Provide the [x, y] coordinate of the cell's center where the given text is located.  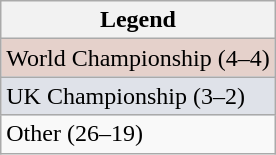
Legend [138, 20]
UK Championship (3–2) [138, 96]
Other (26–19) [138, 134]
World Championship (4–4) [138, 58]
